Pinpoint the cell where the given text exists, returning its (X, Y) midpoint coordinate. 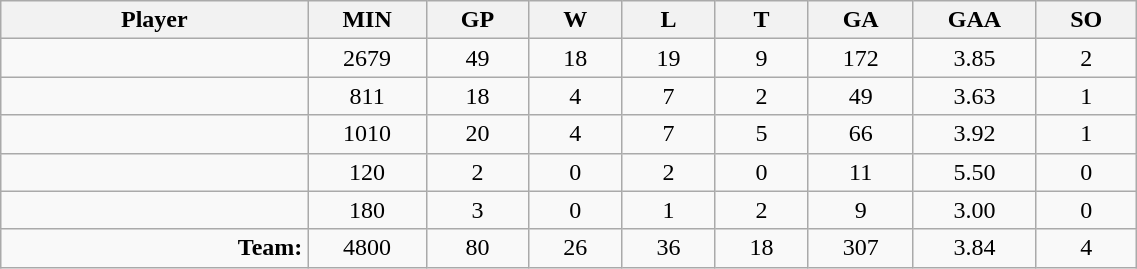
GAA (974, 20)
172 (860, 58)
36 (668, 248)
307 (860, 248)
20 (477, 134)
T (762, 20)
4800 (367, 248)
3.84 (974, 248)
2679 (367, 58)
3 (477, 210)
120 (367, 172)
Player (154, 20)
80 (477, 248)
26 (576, 248)
W (576, 20)
11 (860, 172)
SO (1086, 20)
1010 (367, 134)
MIN (367, 20)
L (668, 20)
811 (367, 96)
5.50 (974, 172)
3.63 (974, 96)
3.00 (974, 210)
GP (477, 20)
180 (367, 210)
66 (860, 134)
5 (762, 134)
3.92 (974, 134)
GA (860, 20)
19 (668, 58)
Team: (154, 248)
3.85 (974, 58)
